Identify which cell holds the provided text, then report its (X, Y) central coordinate. 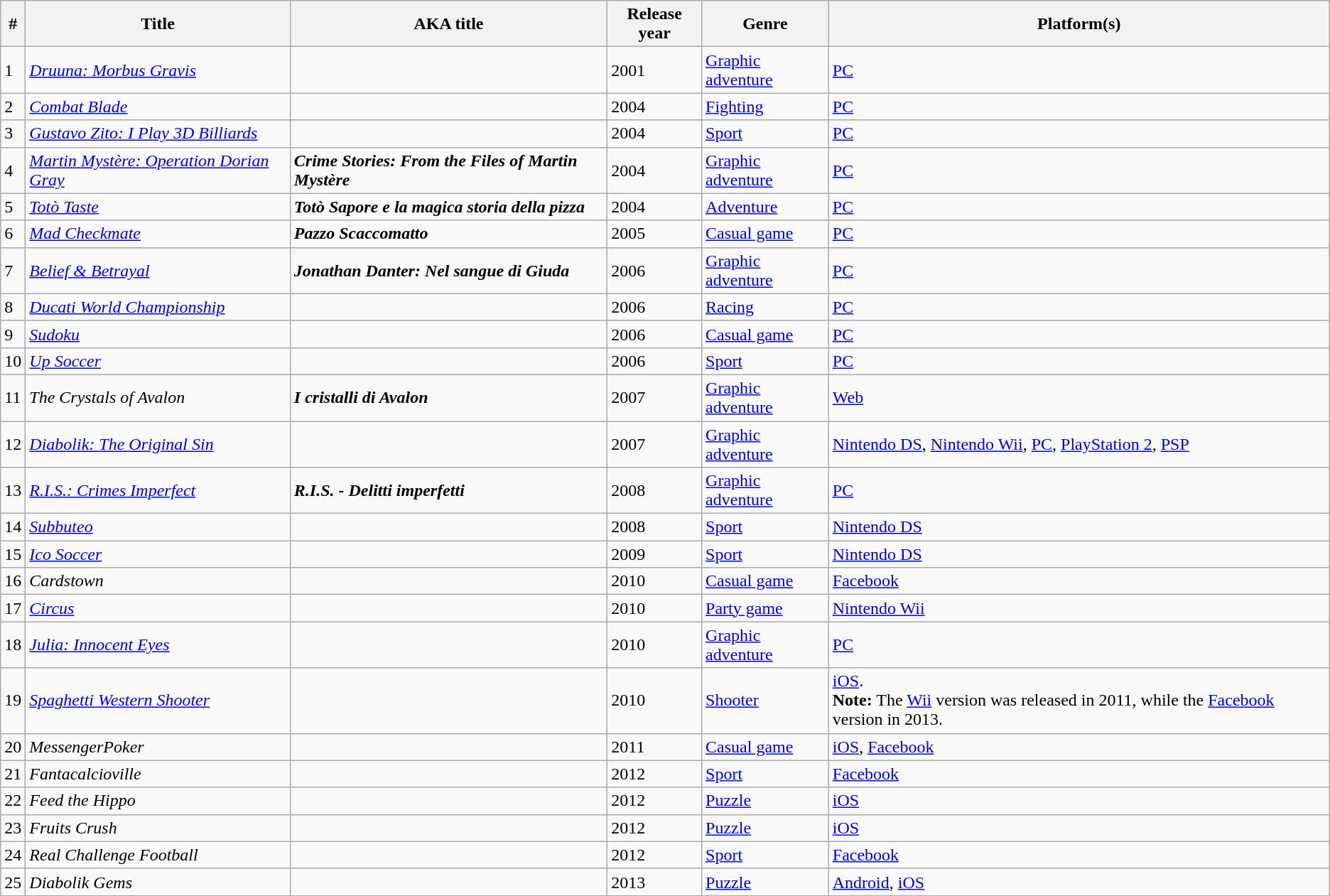
2005 (655, 234)
The Crystals of Avalon (158, 398)
2011 (655, 747)
4 (13, 171)
Racing (766, 307)
iOS.Note: The Wii version was released in 2011, while the Facebook version in 2013. (1078, 701)
19 (13, 701)
Android, iOS (1078, 882)
6 (13, 234)
Feed the Hippo (158, 801)
Gustavo Zito: I Play 3D Billiards (158, 134)
I cristalli di Avalon (448, 398)
11 (13, 398)
22 (13, 801)
Genre (766, 24)
R.I.S.: Crimes Imperfect (158, 490)
25 (13, 882)
Pazzo Scaccomatto (448, 234)
Circus (158, 608)
iOS, Facebook (1078, 747)
Cardstown (158, 581)
Platform(s) (1078, 24)
Mad Checkmate (158, 234)
17 (13, 608)
Martin Mystère: Operation Dorian Gray (158, 171)
Totò Sapore e la magica storia della pizza (448, 207)
Up Soccer (158, 361)
Ico Soccer (158, 554)
AKA title (448, 24)
10 (13, 361)
# (13, 24)
Shooter (766, 701)
Fantacalcioville (158, 774)
Diabolik Gems (158, 882)
16 (13, 581)
Fighting (766, 107)
Adventure (766, 207)
2013 (655, 882)
12 (13, 443)
20 (13, 747)
Subbuteo (158, 527)
21 (13, 774)
24 (13, 855)
Sudoku (158, 334)
9 (13, 334)
Diabolik: The Original Sin (158, 443)
13 (13, 490)
R.I.S. - Delitti imperfetti (448, 490)
Ducati World Championship (158, 307)
23 (13, 828)
Combat Blade (158, 107)
15 (13, 554)
Belief & Betrayal (158, 270)
Release year (655, 24)
2009 (655, 554)
14 (13, 527)
Totò Taste (158, 207)
8 (13, 307)
Fruits Crush (158, 828)
18 (13, 645)
1 (13, 70)
MessengerPoker (158, 747)
Party game (766, 608)
2 (13, 107)
Real Challenge Football (158, 855)
Nintendo Wii (1078, 608)
7 (13, 270)
Spaghetti Western Shooter (158, 701)
Nintendo DS, Nintendo Wii, PC, PlayStation 2, PSP (1078, 443)
5 (13, 207)
Crime Stories: From the Files of Martin Mystère (448, 171)
Jonathan Danter: Nel sangue di Giuda (448, 270)
2001 (655, 70)
Title (158, 24)
3 (13, 134)
Julia: Innocent Eyes (158, 645)
Web (1078, 398)
Druuna: Morbus Gravis (158, 70)
